Extract the (X, Y) coordinate from the center of the cell holding the provided text.  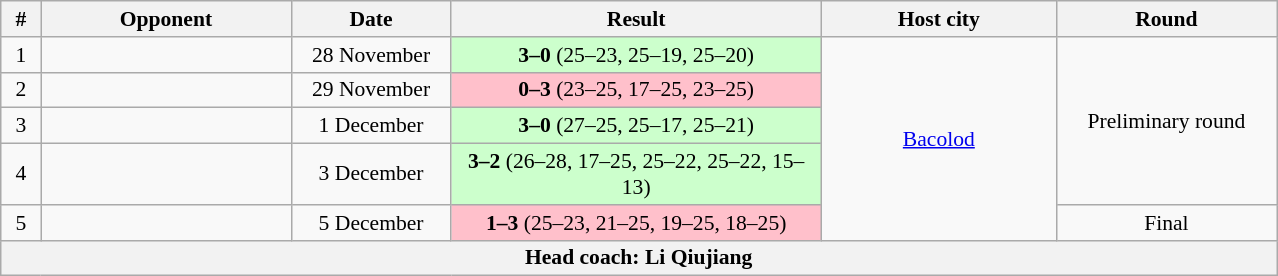
# (21, 19)
2 (21, 90)
5 December (371, 223)
Final (1166, 223)
Preliminary round (1166, 121)
1 December (371, 126)
3 December (371, 174)
3–2 (26–28, 17–25, 25–22, 25–22, 15–13) (636, 174)
Bacolod (938, 139)
Host city (938, 19)
Opponent (166, 19)
3–0 (27–25, 25–17, 25–21) (636, 126)
Date (371, 19)
Round (1166, 19)
29 November (371, 90)
1 (21, 55)
Head coach: Li Qiujiang (639, 258)
4 (21, 174)
3 (21, 126)
28 November (371, 55)
Result (636, 19)
0–3 (23–25, 17–25, 23–25) (636, 90)
1–3 (25–23, 21–25, 19–25, 18–25) (636, 223)
3–0 (25–23, 25–19, 25–20) (636, 55)
5 (21, 223)
